Pinpoint the cell where the given text exists, returning its [X, Y] midpoint coordinate. 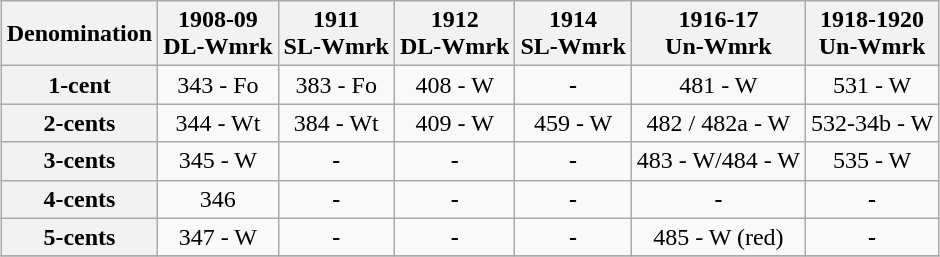
459 - W [573, 123]
1911SL-Wmrk [336, 34]
2-cents [79, 123]
1912DL-Wmrk [454, 34]
482 / 482a - W [718, 123]
345 - W [218, 161]
409 - W [454, 123]
384 - Wt [336, 123]
483 - W/484 - W [718, 161]
535 - W [872, 161]
1914SL-Wmrk [573, 34]
383 - Fo [336, 85]
408 - W [454, 85]
3-cents [79, 161]
1916-17Un-Wmrk [718, 34]
1-cent [79, 85]
343 - Fo [218, 85]
485 - W (red) [718, 237]
Denomination [79, 34]
481 - W [718, 85]
532-34b - W [872, 123]
344 - Wt [218, 123]
4-cents [79, 199]
1908-09DL-Wmrk [218, 34]
531 - W [872, 85]
346 [218, 199]
347 - W [218, 237]
5-cents [79, 237]
1918-1920Un-Wmrk [872, 34]
